Return the [x, y] coordinate for the center point of the cell that contains the specified text.  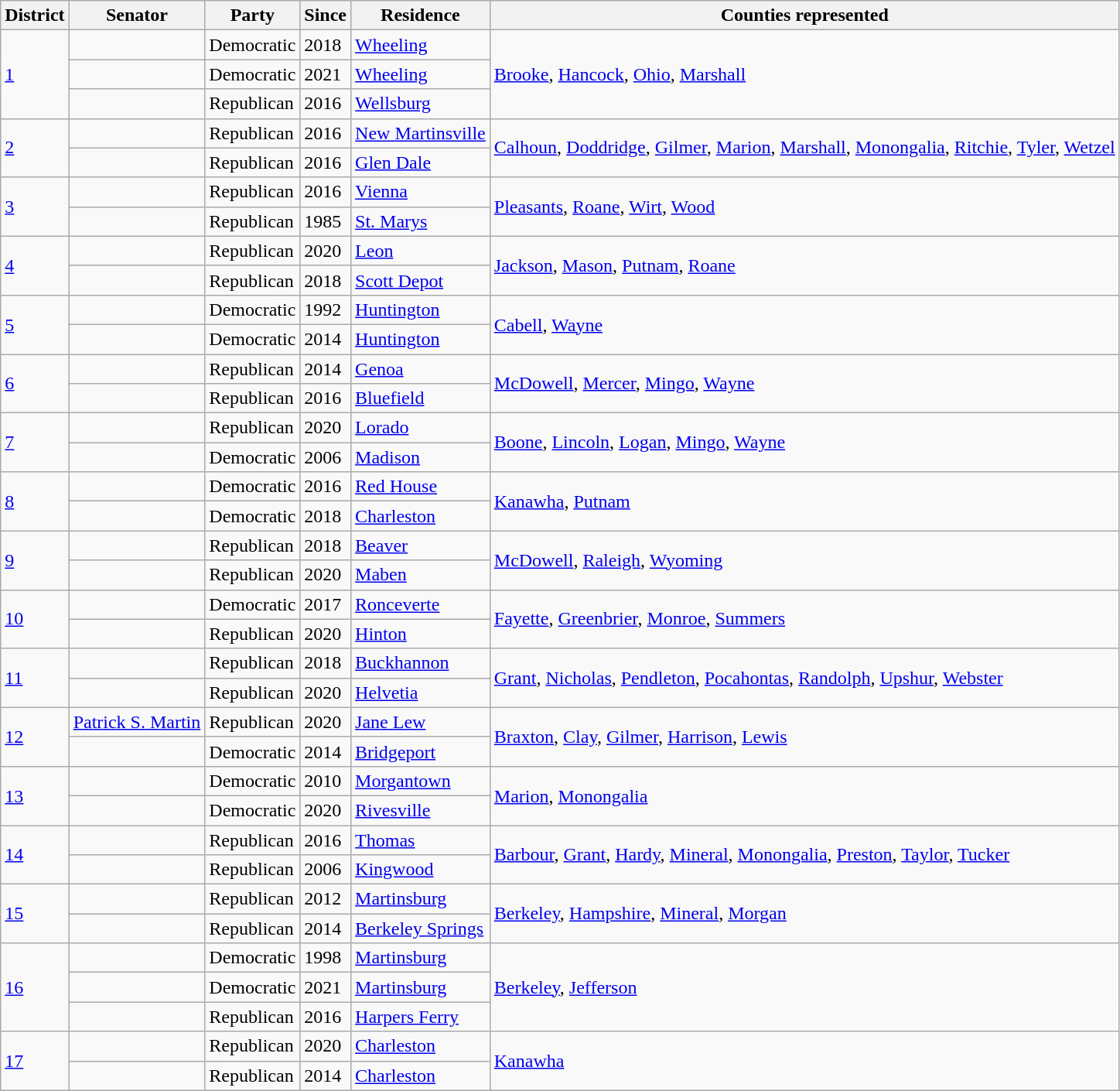
Calhoun, Doddridge, Gilmer, Marion, Marshall, Monongalia, Ritchie, Tyler, Wetzel [804, 148]
McDowell, Mercer, Mingo, Wayne [804, 384]
1998 [326, 958]
Maben [421, 575]
Thomas [421, 840]
17 [35, 1061]
Barbour, Grant, Hardy, Mineral, Monongalia, Preston, Taylor, Tucker [804, 854]
7 [35, 443]
Bluefield [421, 398]
Wellsburg [421, 104]
Pleasants, Roane, Wirt, Wood [804, 207]
Leon [421, 251]
Buckhannon [421, 663]
Rivesville [421, 810]
6 [35, 384]
Kanawha, Putnam [804, 501]
5 [35, 324]
Braxton, Clay, Gilmer, Harrison, Lewis [804, 737]
Brooke, Hancock, Ohio, Marshall [804, 74]
Vienna [421, 192]
Helvetia [421, 693]
Grant, Nicholas, Pendleton, Pocahontas, Randolph, Upshur, Webster [804, 678]
Lorado [421, 428]
Beaver [421, 545]
1992 [326, 310]
Red House [421, 487]
Since [326, 15]
Residence [421, 15]
New Martinsville [421, 133]
Harpers Ferry [421, 1017]
2012 [326, 899]
Marion, Monongalia [804, 795]
Party [252, 15]
13 [35, 795]
Senator [137, 15]
Kingwood [421, 870]
8 [35, 501]
Berkeley, Hampshire, Mineral, Morgan [804, 914]
Bridgeport [421, 751]
Morgantown [421, 781]
Berkeley, Jefferson [804, 987]
District [35, 15]
Genoa [421, 369]
Scott Depot [421, 280]
Madison [421, 457]
2017 [326, 604]
St. Marys [421, 221]
11 [35, 678]
Hinton [421, 634]
Berkeley Springs [421, 929]
3 [35, 207]
10 [35, 619]
9 [35, 560]
12 [35, 737]
Jackson, Mason, Putnam, Roane [804, 265]
Boone, Lincoln, Logan, Mingo, Wayne [804, 443]
1 [35, 74]
15 [35, 914]
Jane Lew [421, 722]
Patrick S. Martin [137, 722]
Fayette, Greenbrier, Monroe, Summers [804, 619]
2 [35, 148]
Ronceverte [421, 604]
Kanawha [804, 1061]
1985 [326, 221]
Glen Dale [421, 162]
2010 [326, 781]
Counties represented [804, 15]
16 [35, 987]
McDowell, Raleigh, Wyoming [804, 560]
Cabell, Wayne [804, 324]
4 [35, 265]
14 [35, 854]
